Return (x, y) of the center of cell containing provided text 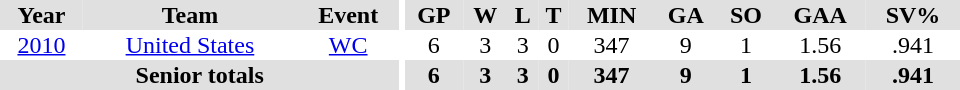
SO (746, 15)
GA (686, 15)
GAA (820, 15)
L (522, 15)
Senior totals (200, 75)
MIN (612, 15)
T (554, 15)
2010 (42, 45)
United States (190, 45)
Team (190, 15)
Year (42, 15)
SV% (913, 15)
Event (348, 15)
W (485, 15)
GP (434, 15)
WC (348, 45)
